Capture the cell that displays the provided text and extract its [X, Y] central coordinate. 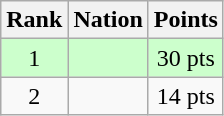
14 pts [186, 96]
Nation [108, 20]
2 [34, 96]
Points [186, 20]
30 pts [186, 58]
1 [34, 58]
Rank [34, 20]
